Return (x, y) of the center of cell containing provided text 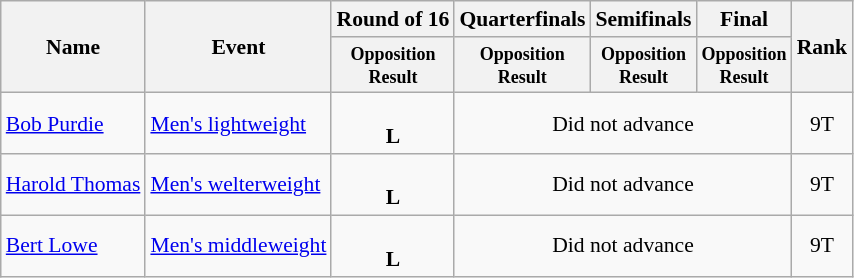
Semifinals (643, 19)
Men's welterweight (238, 184)
Name (74, 47)
Event (238, 47)
Bert Lowe (74, 246)
Quarterfinals (522, 19)
Men's middleweight (238, 246)
Bob Purdie (74, 124)
Men's lightweight (238, 124)
Round of 16 (392, 19)
Final (744, 19)
Rank (822, 47)
Harold Thomas (74, 184)
